Scan for the cell matching the given text and deliver its [x, y] coordinate at center. 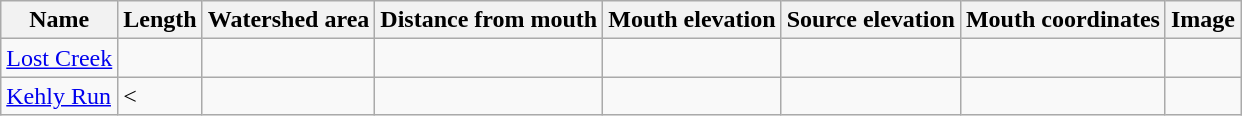
Kehly Run [60, 96]
Image [1202, 20]
Mouth elevation [692, 20]
Lost Creek [60, 58]
< [160, 96]
Name [60, 20]
Source elevation [870, 20]
Mouth coordinates [1062, 20]
Length [160, 20]
Distance from mouth [489, 20]
Watershed area [288, 20]
